Detect which cell encompasses the target text, then output its [X, Y] center coordinate. 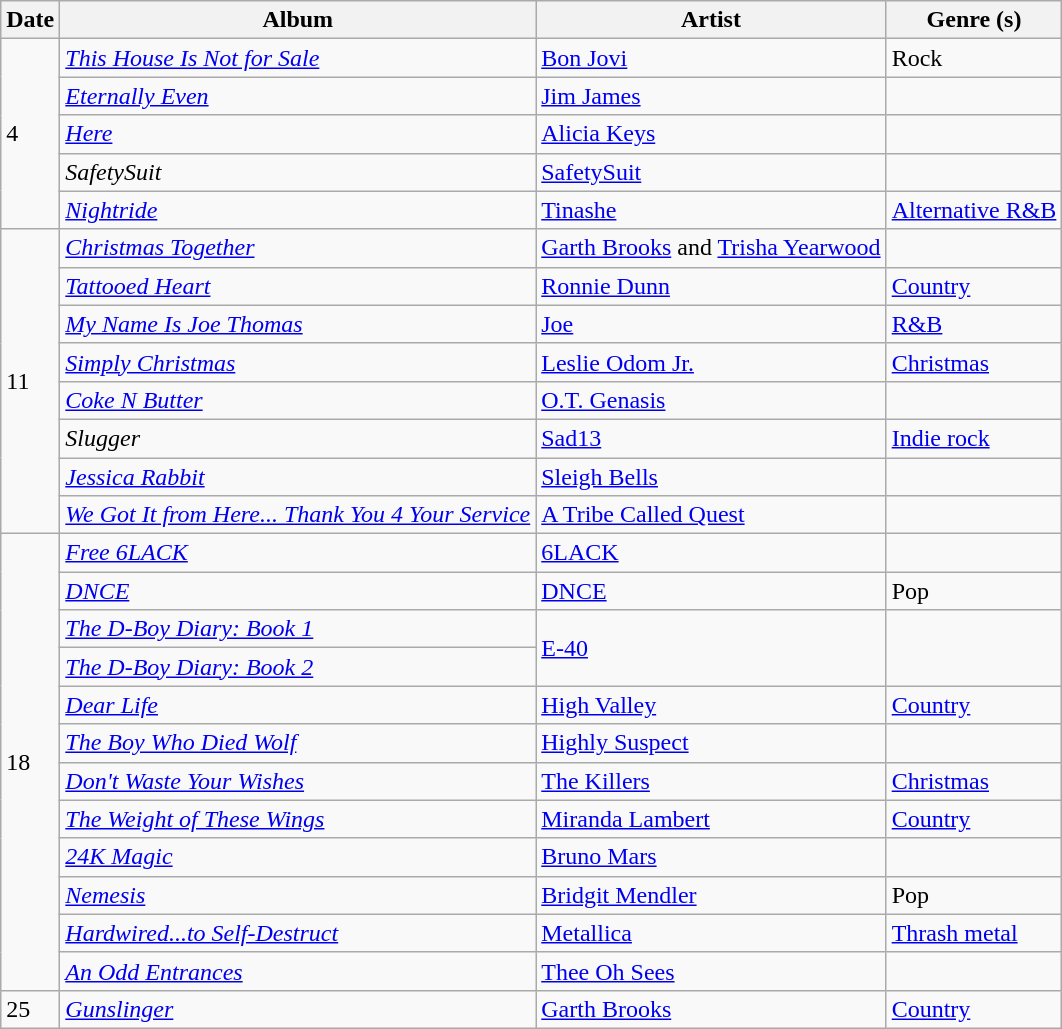
Gunslinger [298, 1009]
The Boy Who Died Wolf [298, 743]
Garth Brooks and Trisha Yearwood [711, 248]
Joe [711, 324]
Sad13 [711, 438]
O.T. Genasis [711, 400]
Bridgit Mendler [711, 895]
Thrash metal [974, 933]
High Valley [711, 705]
Here [298, 134]
An Odd Entrances [298, 971]
Ronnie Dunn [711, 286]
Don't Waste Your Wishes [298, 781]
R&B [974, 324]
This House Is Not for Sale [298, 58]
E-40 [711, 648]
24K Magic [298, 857]
Nemesis [298, 895]
Jim James [711, 96]
Alternative R&B [974, 210]
The Killers [711, 781]
The D-Boy Diary: Book 2 [298, 667]
A Tribe Called Quest [711, 515]
My Name Is Joe Thomas [298, 324]
Nightride [298, 210]
Date [30, 20]
Sleigh Bells [711, 477]
Dear Life [298, 705]
Slugger [298, 438]
11 [30, 381]
Simply Christmas [298, 362]
Miranda Lambert [711, 819]
Metallica [711, 933]
Bon Jovi [711, 58]
Hardwired...to Self-Destruct [298, 933]
6LACK [711, 553]
Thee Oh Sees [711, 971]
Christmas Together [298, 248]
Album [298, 20]
Garth Brooks [711, 1009]
The D-Boy Diary: Book 1 [298, 629]
Rock [974, 58]
Jessica Rabbit [298, 477]
Eternally Even [298, 96]
4 [30, 134]
18 [30, 762]
Leslie Odom Jr. [711, 362]
Coke N Butter [298, 400]
Artist [711, 20]
25 [30, 1009]
Tinashe [711, 210]
The Weight of These Wings [298, 819]
Bruno Mars [711, 857]
We Got It from Here... Thank You 4 Your Service [298, 515]
Free 6LACK [298, 553]
Alicia Keys [711, 134]
Indie rock [974, 438]
Tattooed Heart [298, 286]
Highly Suspect [711, 743]
Genre (s) [974, 20]
